Output the [X, Y] coordinate of the center of the cell containing the given text.  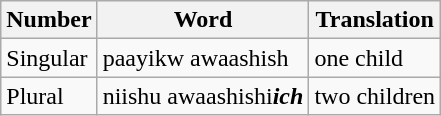
Translation [375, 20]
one child [375, 58]
paayikw awaashish [203, 58]
two children [375, 96]
Word [203, 20]
Number [49, 20]
Plural [49, 96]
Singular [49, 58]
niishu awaashishiich [203, 96]
